Scan for the cell matching the given text and deliver its (X, Y) coordinate at center. 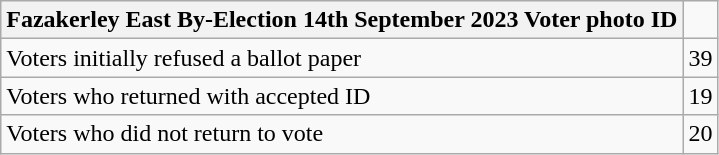
39 (700, 58)
Voters who returned with accepted ID (342, 96)
Voters initially refused a ballot paper (342, 58)
Fazakerley East By-Election 14th September 2023 Voter photo ID (342, 20)
20 (700, 134)
19 (700, 96)
Voters who did not return to vote (342, 134)
